Search for the cell housing the specified text and yield its (x, y) center coordinate. 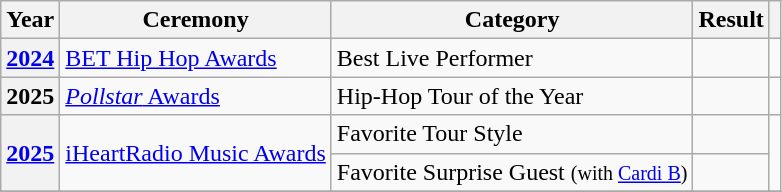
Year (30, 20)
Pollstar Awards (196, 96)
iHeartRadio Music Awards (196, 153)
Result (731, 20)
2024 (30, 58)
Favorite Tour Style (512, 134)
BET Hip Hop Awards (196, 58)
Ceremony (196, 20)
Hip-Hop Tour of the Year (512, 96)
Category (512, 20)
Best Live Performer (512, 58)
Favorite Surprise Guest (with Cardi B) (512, 172)
